Return (x, y) of the center of cell containing provided text 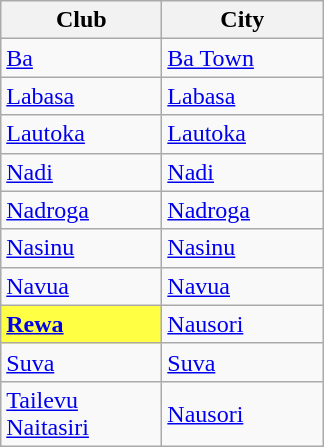
Rewa (82, 324)
Ba Town (242, 58)
Club (82, 20)
Ba (82, 58)
Tailevu Naitasiri (82, 414)
City (242, 20)
